For the text-containing cell, return its midpoint in [X, Y] coordinate format. 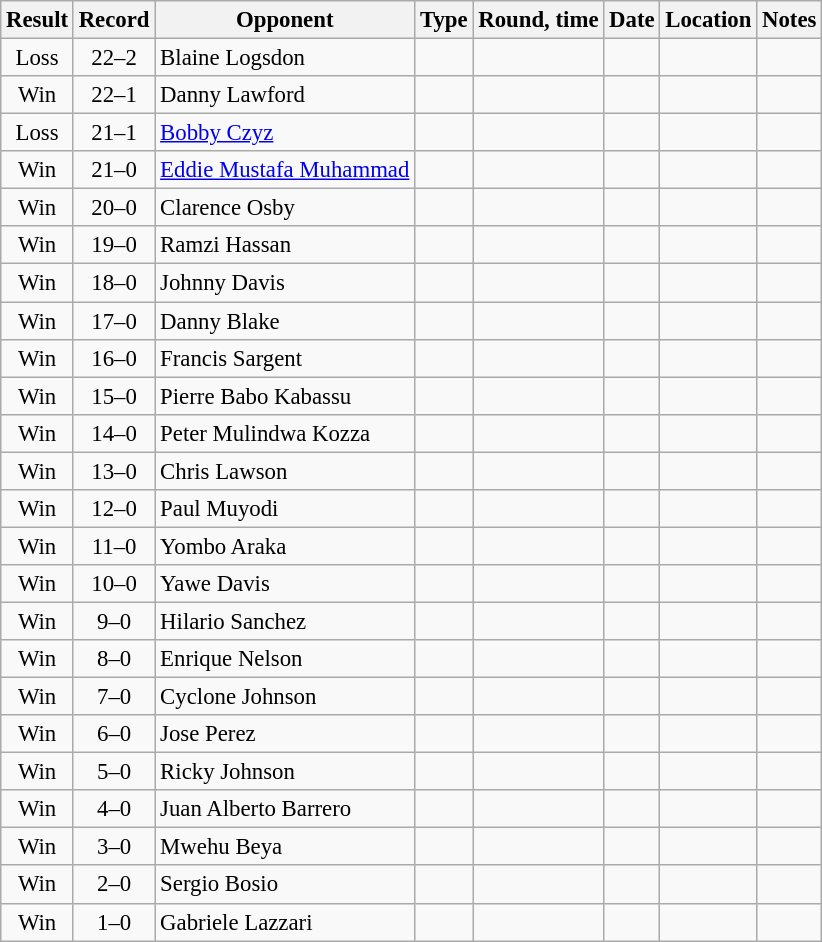
12–0 [114, 509]
Ramzi Hassan [285, 245]
22–2 [114, 58]
Chris Lawson [285, 471]
Danny Blake [285, 321]
Opponent [285, 20]
11–0 [114, 546]
Mwehu Beya [285, 847]
Hilario Sanchez [285, 621]
15–0 [114, 396]
14–0 [114, 433]
Notes [790, 20]
Yawe Davis [285, 584]
19–0 [114, 245]
10–0 [114, 584]
2–0 [114, 885]
Type [444, 20]
Enrique Nelson [285, 659]
Jose Perez [285, 734]
21–1 [114, 133]
7–0 [114, 697]
Clarence Osby [285, 208]
Cyclone Johnson [285, 697]
22–1 [114, 95]
Sergio Bosio [285, 885]
21–0 [114, 170]
Danny Lawford [285, 95]
Peter Mulindwa Kozza [285, 433]
Eddie Mustafa Muhammad [285, 170]
Yombo Araka [285, 546]
4–0 [114, 809]
13–0 [114, 471]
Pierre Babo Kabassu [285, 396]
8–0 [114, 659]
Result [38, 20]
1–0 [114, 922]
Location [708, 20]
6–0 [114, 734]
5–0 [114, 772]
9–0 [114, 621]
Juan Alberto Barrero [285, 809]
Record [114, 20]
17–0 [114, 321]
16–0 [114, 358]
3–0 [114, 847]
Gabriele Lazzari [285, 922]
Johnny Davis [285, 283]
Francis Sargent [285, 358]
Paul Muyodi [285, 509]
20–0 [114, 208]
Date [632, 20]
Blaine Logsdon [285, 58]
Bobby Czyz [285, 133]
Round, time [538, 20]
18–0 [114, 283]
Ricky Johnson [285, 772]
